Scan for the cell matching the given text and deliver its [X, Y] coordinate at center. 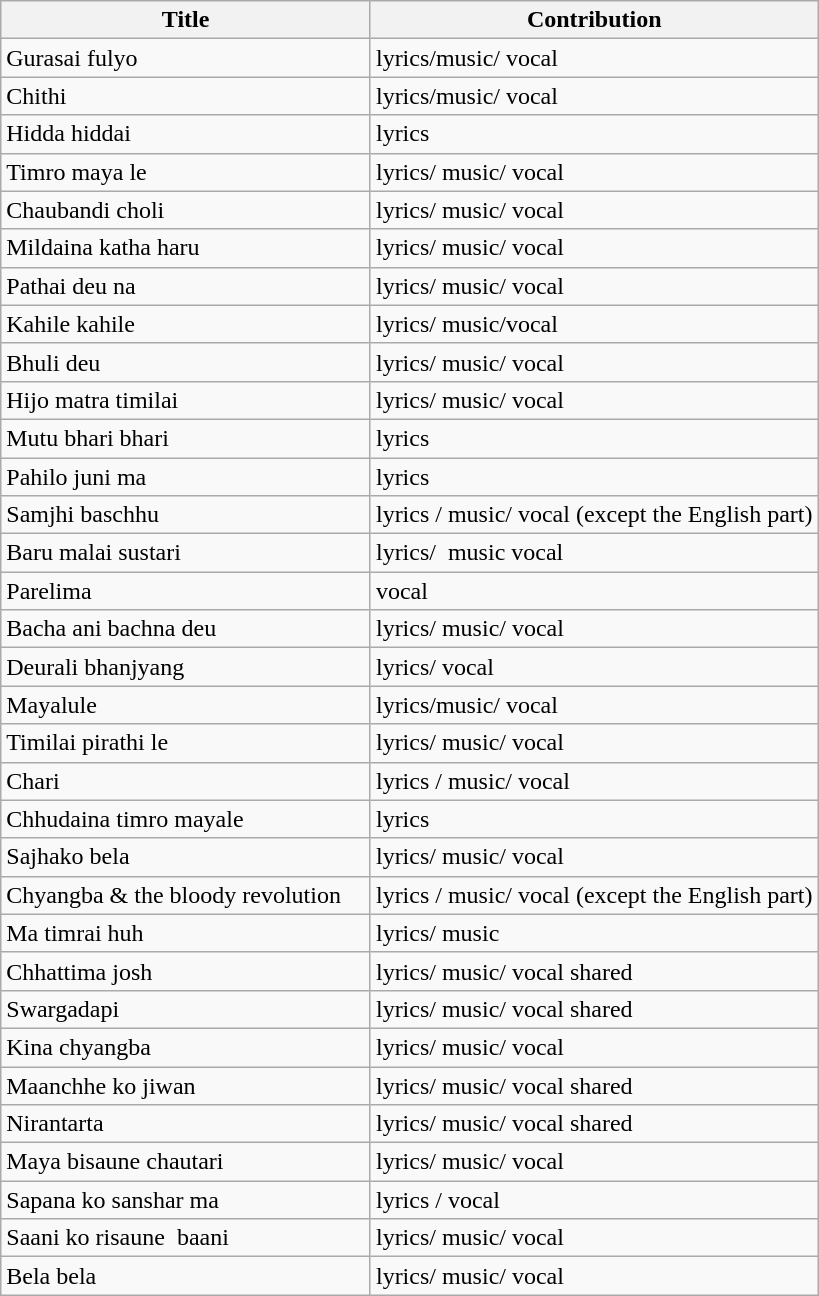
Chithi [186, 96]
Contribution [594, 20]
vocal [594, 591]
Mutu bhari bhari [186, 438]
Hidda hiddai [186, 134]
Pathai deu na [186, 286]
Title [186, 20]
Timro maya le [186, 172]
Kina chyangba [186, 1047]
Sapana ko sanshar ma [186, 1200]
Bela bela [186, 1276]
Swargadapi [186, 1009]
Saani ko risaune baani [186, 1238]
Parelima [186, 591]
Baru malai sustari [186, 553]
Nirantarta [186, 1124]
Mayalule [186, 705]
Chari [186, 781]
lyrics/ music/vocal [594, 324]
Bhuli deu [186, 362]
Bacha ani bachna deu [186, 629]
Samjhi baschhu [186, 515]
lyrics/ music vocal [594, 553]
Ma timrai huh [186, 933]
Pahilo juni ma [186, 477]
lyrics/ vocal [594, 667]
Sajhako bela [186, 857]
lyrics/ music [594, 933]
Timilai pirathi le [186, 743]
Chhattima josh [186, 971]
lyrics / music/ vocal [594, 781]
Chyangba & the bloody revolution [186, 895]
Gurasai fulyo [186, 58]
Mildaina katha haru [186, 248]
Kahile kahile [186, 324]
Hijo matra timilai [186, 400]
Deurali bhanjyang [186, 667]
Chhudaina timro mayale [186, 819]
Maya bisaune chautari [186, 1162]
lyrics / vocal [594, 1200]
Maanchhe ko jiwan [186, 1085]
Chaubandi choli [186, 210]
